Provide the [X, Y] coordinate of the cell's center where the given text is located.  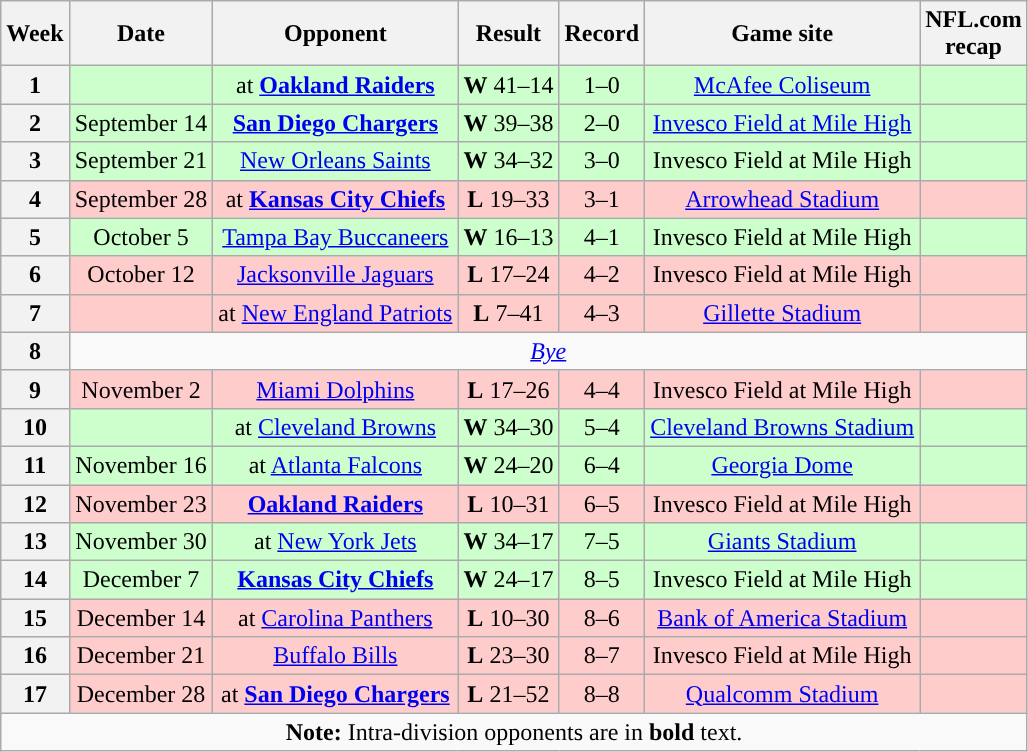
W 24–20 [508, 465]
L 7–41 [508, 313]
Date [141, 34]
8–5 [602, 580]
Gillette Stadium [782, 313]
13 [35, 542]
12 [35, 503]
McAfee Coliseum [782, 85]
December 14 [141, 618]
4–4 [602, 389]
Bye [548, 351]
September 14 [141, 123]
Cleveland Browns Stadium [782, 427]
4–2 [602, 275]
4–3 [602, 313]
L 19–33 [508, 199]
Opponent [336, 34]
5–4 [602, 427]
2–0 [602, 123]
Buffalo Bills [336, 656]
Qualcomm Stadium [782, 694]
8–8 [602, 694]
Arrowhead Stadium [782, 199]
November 16 [141, 465]
at Oakland Raiders [336, 85]
3 [35, 161]
W 41–14 [508, 85]
3–1 [602, 199]
2 [35, 123]
December 28 [141, 694]
Giants Stadium [782, 542]
November 2 [141, 389]
9 [35, 389]
16 [35, 656]
L 23–30 [508, 656]
Kansas City Chiefs [336, 580]
New Orleans Saints [336, 161]
5 [35, 237]
1 [35, 85]
November 30 [141, 542]
Bank of America Stadium [782, 618]
W 34–32 [508, 161]
L 21–52 [508, 694]
14 [35, 580]
at New England Patriots [336, 313]
Oakland Raiders [336, 503]
L 17–26 [508, 389]
6 [35, 275]
8–6 [602, 618]
at Kansas City Chiefs [336, 199]
Result [508, 34]
7 [35, 313]
at Carolina Panthers [336, 618]
October 12 [141, 275]
Note: Intra-division opponents are in bold text. [514, 732]
W 39–38 [508, 123]
December 7 [141, 580]
W 34–30 [508, 427]
at Atlanta Falcons [336, 465]
7–5 [602, 542]
8 [35, 351]
1–0 [602, 85]
Week [35, 34]
4 [35, 199]
Record [602, 34]
W 24–17 [508, 580]
NFL.comrecap [974, 34]
October 5 [141, 237]
W 16–13 [508, 237]
L 17–24 [508, 275]
15 [35, 618]
W 34–17 [508, 542]
September 21 [141, 161]
September 28 [141, 199]
at Cleveland Browns [336, 427]
at New York Jets [336, 542]
November 23 [141, 503]
L 10–30 [508, 618]
Miami Dolphins [336, 389]
6–5 [602, 503]
at San Diego Chargers [336, 694]
11 [35, 465]
Tampa Bay Buccaneers [336, 237]
6–4 [602, 465]
December 21 [141, 656]
Game site [782, 34]
17 [35, 694]
8–7 [602, 656]
10 [35, 427]
3–0 [602, 161]
Jacksonville Jaguars [336, 275]
Georgia Dome [782, 465]
San Diego Chargers [336, 123]
4–1 [602, 237]
L 10–31 [508, 503]
